Identify which cell holds the provided text, then report its (x, y) central coordinate. 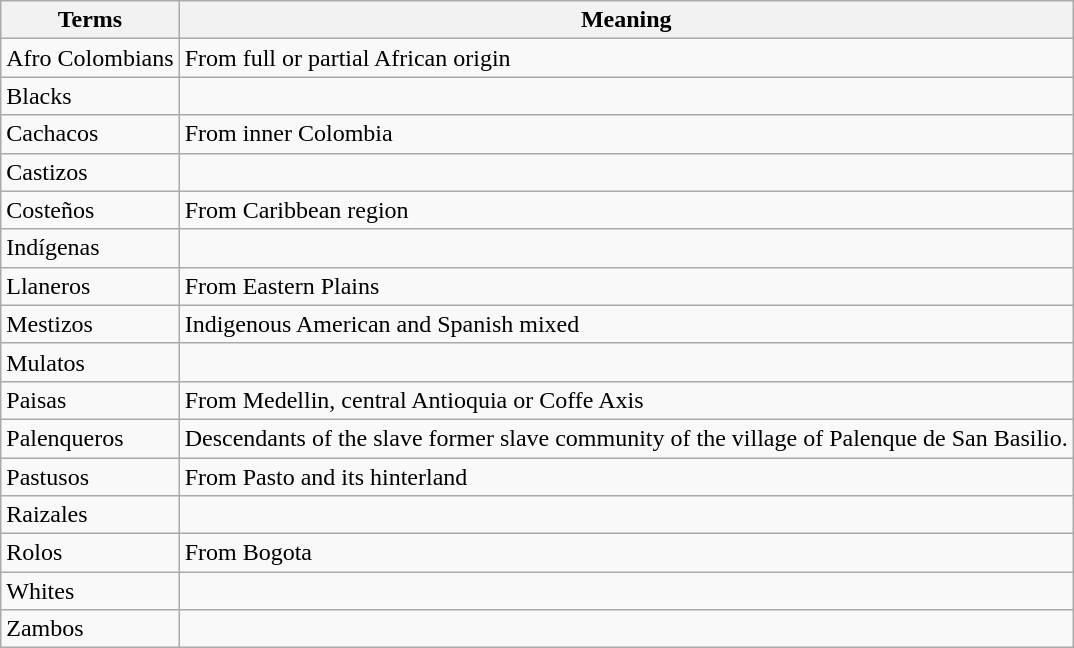
Indigenous American and Spanish mixed (626, 324)
Mestizos (90, 324)
Zambos (90, 629)
From Bogota (626, 553)
Descendants of the slave former slave community of the village of Palenque de San Basilio. (626, 438)
From Caribbean region (626, 210)
From Eastern Plains (626, 286)
From inner Colombia (626, 134)
From Pasto and its hinterland (626, 477)
Rolos (90, 553)
Terms (90, 20)
Whites (90, 591)
Paisas (90, 400)
Pastusos (90, 477)
Raizales (90, 515)
Indígenas (90, 248)
From Medellin, central Antioquia or Coffe Axis (626, 400)
Palenqueros (90, 438)
Mulatos (90, 362)
Llaneros (90, 286)
Castizos (90, 172)
From full or partial African origin (626, 58)
Costeños (90, 210)
Meaning (626, 20)
Cachacos (90, 134)
Blacks (90, 96)
Afro Colombians (90, 58)
